For the text-containing cell, return its midpoint in [X, Y] coordinate format. 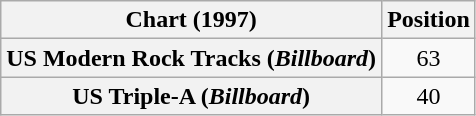
US Triple-A (Billboard) [192, 96]
63 [429, 58]
Chart (1997) [192, 20]
US Modern Rock Tracks (Billboard) [192, 58]
Position [429, 20]
40 [429, 96]
